Determine the [X, Y] coordinate at the center of the cell enclosing the given text.  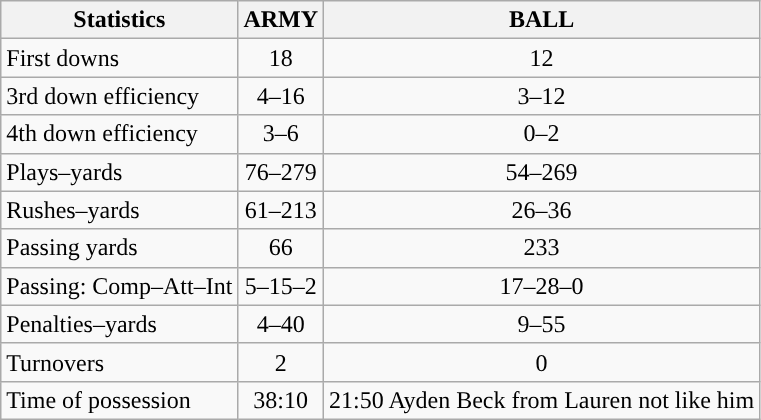
2 [281, 362]
Statistics [120, 20]
61–213 [281, 210]
9–55 [542, 324]
54–269 [542, 172]
Rushes–yards [120, 210]
ARMY [281, 20]
Passing yards [120, 248]
First downs [120, 58]
12 [542, 58]
0 [542, 362]
76–279 [281, 172]
Passing: Comp–Att–Int [120, 286]
18 [281, 58]
3–6 [281, 134]
5–15–2 [281, 286]
21:50 Ayden Beck from Lauren not like him [542, 400]
4–40 [281, 324]
26–36 [542, 210]
0–2 [542, 134]
3–12 [542, 96]
3rd down efficiency [120, 96]
Penalties–yards [120, 324]
66 [281, 248]
17–28–0 [542, 286]
38:10 [281, 400]
Plays–yards [120, 172]
Time of possession [120, 400]
Turnovers [120, 362]
4th down efficiency [120, 134]
4–16 [281, 96]
233 [542, 248]
BALL [542, 20]
